Extract the [x, y] coordinate from the center of the cell holding the provided text.  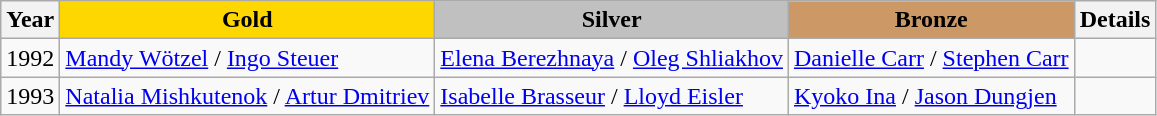
1992 [30, 58]
Year [30, 20]
Danielle Carr / Stephen Carr [931, 58]
Details [1115, 20]
Gold [248, 20]
Natalia Mishkutenok / Artur Dmitriev [248, 96]
1993 [30, 96]
Elena Berezhnaya / Oleg Shliakhov [612, 58]
Mandy Wötzel / Ingo Steuer [248, 58]
Isabelle Brasseur / Lloyd Eisler [612, 96]
Kyoko Ina / Jason Dungjen [931, 96]
Silver [612, 20]
Bronze [931, 20]
